Pinpoint the cell where the given text exists, returning its [X, Y] midpoint coordinate. 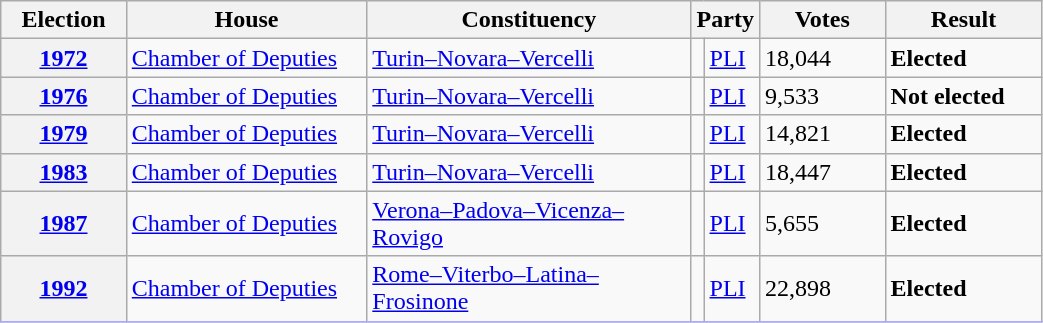
Constituency [529, 20]
Verona–Padova–Vicenza–Rovigo [529, 224]
Party [726, 20]
Election [64, 20]
1972 [64, 58]
Rome–Viterbo–Latina–Frosinone [529, 288]
1979 [64, 134]
House [246, 20]
Votes [822, 20]
18,044 [822, 58]
Not elected [964, 96]
1987 [64, 224]
1983 [64, 172]
14,821 [822, 134]
5,655 [822, 224]
22,898 [822, 288]
1976 [64, 96]
Result [964, 20]
9,533 [822, 96]
18,447 [822, 172]
1992 [64, 288]
